Identify which cell holds the provided text, then report its [X, Y] central coordinate. 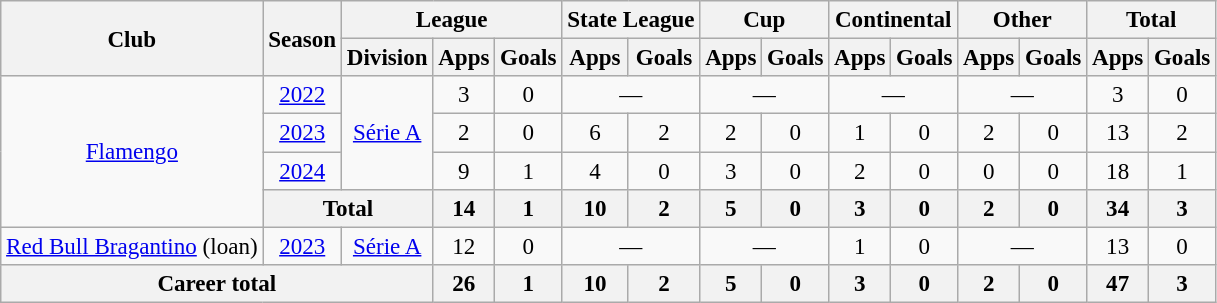
Division [386, 58]
6 [595, 133]
4 [595, 171]
12 [464, 246]
State League [631, 20]
26 [464, 284]
9 [464, 171]
2022 [302, 95]
34 [1118, 209]
League [451, 20]
Other [1022, 20]
2024 [302, 171]
Season [302, 38]
Cup [764, 20]
18 [1118, 171]
Flamengo [132, 152]
Club [132, 38]
Red Bull Bragantino (loan) [132, 246]
47 [1118, 284]
14 [464, 209]
Career total [217, 284]
Continental [894, 20]
